Find where the given text appears and provide that cell's center as [x, y] coordinate. 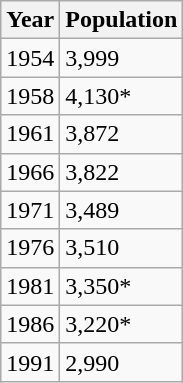
Population [122, 20]
1986 [30, 324]
1954 [30, 58]
1991 [30, 362]
Year [30, 20]
3,872 [122, 134]
3,489 [122, 210]
1971 [30, 210]
3,822 [122, 172]
2,990 [122, 362]
1976 [30, 248]
1958 [30, 96]
1966 [30, 172]
3,220* [122, 324]
1981 [30, 286]
3,510 [122, 248]
3,999 [122, 58]
1961 [30, 134]
4,130* [122, 96]
3,350* [122, 286]
